For the text-containing cell, return its midpoint in (X, Y) coordinate format. 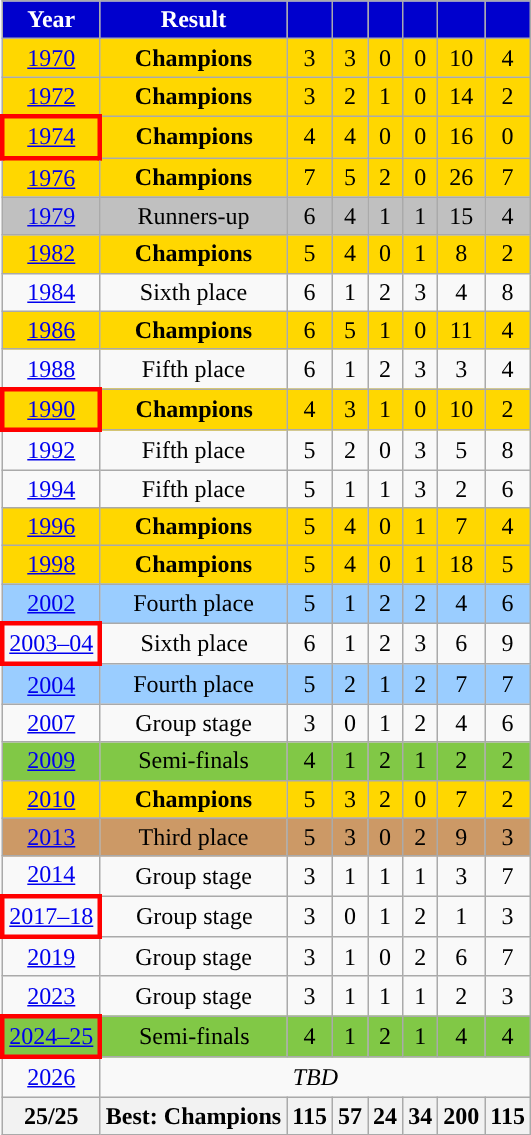
15 (462, 216)
24 (386, 1115)
1984 (51, 292)
25/25 (51, 1115)
2024–25 (51, 1036)
1996 (51, 527)
2013 (51, 837)
1976 (51, 178)
1992 (51, 450)
1979 (51, 216)
2003–04 (51, 644)
Year (51, 20)
2026 (51, 1077)
200 (462, 1115)
57 (350, 1115)
1970 (51, 58)
34 (420, 1115)
Best: Champions (193, 1115)
2014 (51, 876)
1986 (51, 330)
Runners-up (193, 216)
2010 (51, 799)
18 (462, 565)
Third place (193, 837)
2002 (51, 604)
TBD (315, 1077)
16 (462, 136)
2009 (51, 761)
2004 (51, 684)
2017–18 (51, 916)
2019 (51, 957)
26 (462, 178)
2023 (51, 996)
11 (462, 330)
14 (462, 97)
1990 (51, 410)
1974 (51, 136)
1994 (51, 489)
1988 (51, 369)
1972 (51, 97)
1982 (51, 254)
1998 (51, 565)
2007 (51, 723)
Result (193, 20)
